Return the (X, Y) coordinate for the center point of the cell that contains the specified text.  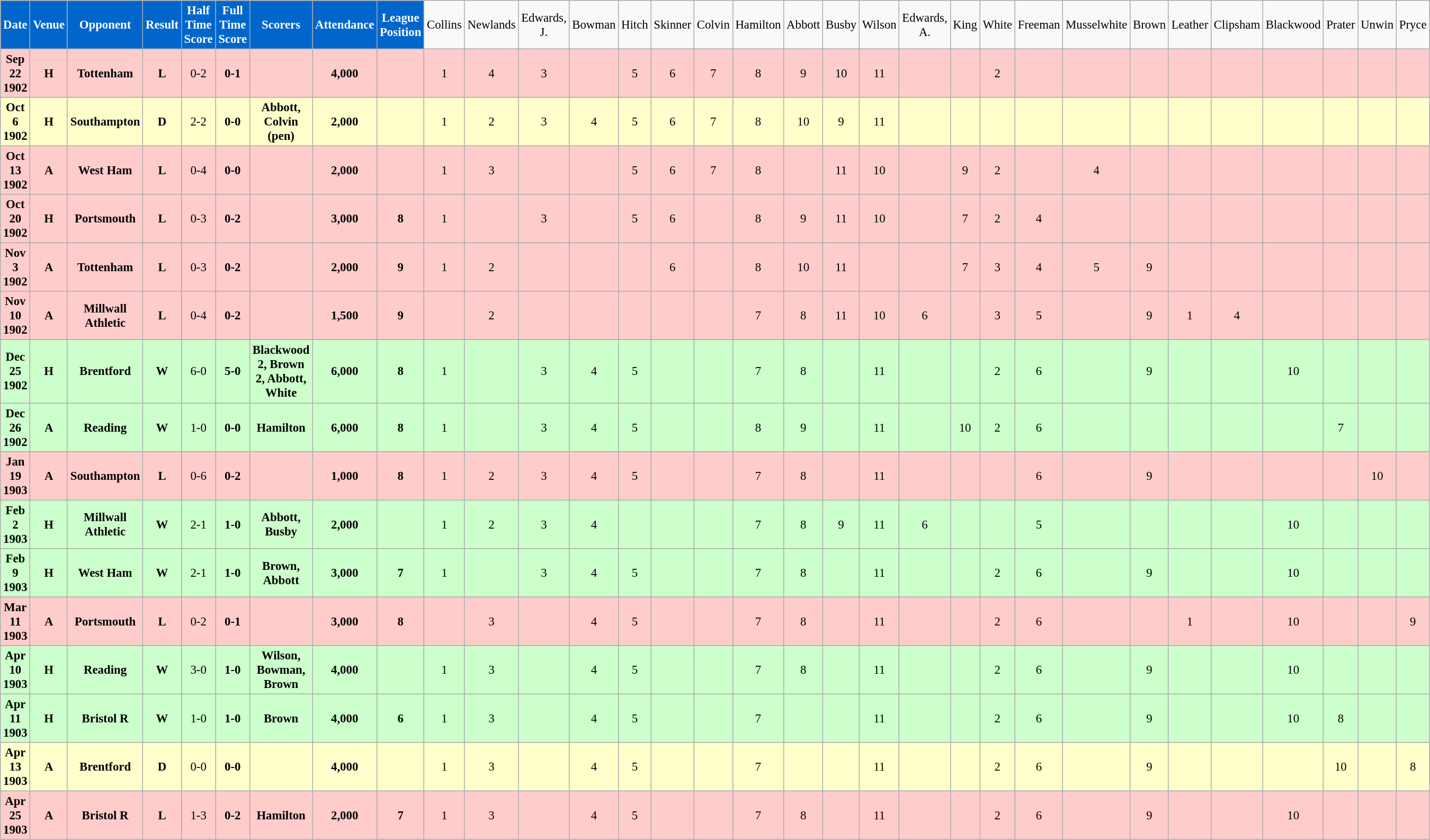
Half Time Score (198, 25)
Feb 2 1903 (15, 524)
1,000 (345, 476)
1,500 (345, 316)
Date (15, 25)
3-0 (198, 670)
0-6 (198, 476)
Dec 25 1902 (15, 372)
Busby (841, 25)
Edwards, A. (925, 25)
Newlands (491, 25)
Blackwood (1293, 25)
Result (162, 25)
Brown, Abbott (281, 573)
Apr 10 1903 (15, 670)
Clipsham (1237, 25)
Abbott, Busby (281, 524)
Apr 11 1903 (15, 718)
Scorers (281, 25)
King (965, 25)
5-0 (233, 372)
Leather (1190, 25)
Hitch (634, 25)
White (997, 25)
Musselwhite (1096, 25)
Oct 20 1902 (15, 219)
Edwards, J. (544, 25)
Collins (444, 25)
6-0 (198, 372)
2-2 (198, 122)
Venue (49, 25)
Apr 13 1903 (15, 767)
Feb 9 1903 (15, 573)
Freeman (1039, 25)
Nov 10 1902 (15, 316)
1-3 (198, 815)
Oct 13 1902 (15, 171)
Skinner (673, 25)
Apr 25 1903 (15, 815)
Wilson (879, 25)
Sep 22 1902 (15, 74)
Jan 19 1903 (15, 476)
Bowman (594, 25)
Wilson, Bowman, Brown (281, 670)
Blackwood 2, Brown 2, Abbott, White (281, 372)
Full Time Score (233, 25)
Dec 26 1902 (15, 427)
Mar 11 1903 (15, 621)
League Position (400, 25)
Colvin (713, 25)
Pryce (1413, 25)
Attendance (345, 25)
Abbott, Colvin (pen) (281, 122)
Prater (1341, 25)
Unwin (1377, 25)
Opponent (105, 25)
Abbott (803, 25)
Nov 3 1902 (15, 267)
Oct 6 1902 (15, 122)
